Provide the (X, Y) coordinate of the cell's center where the given text is located.  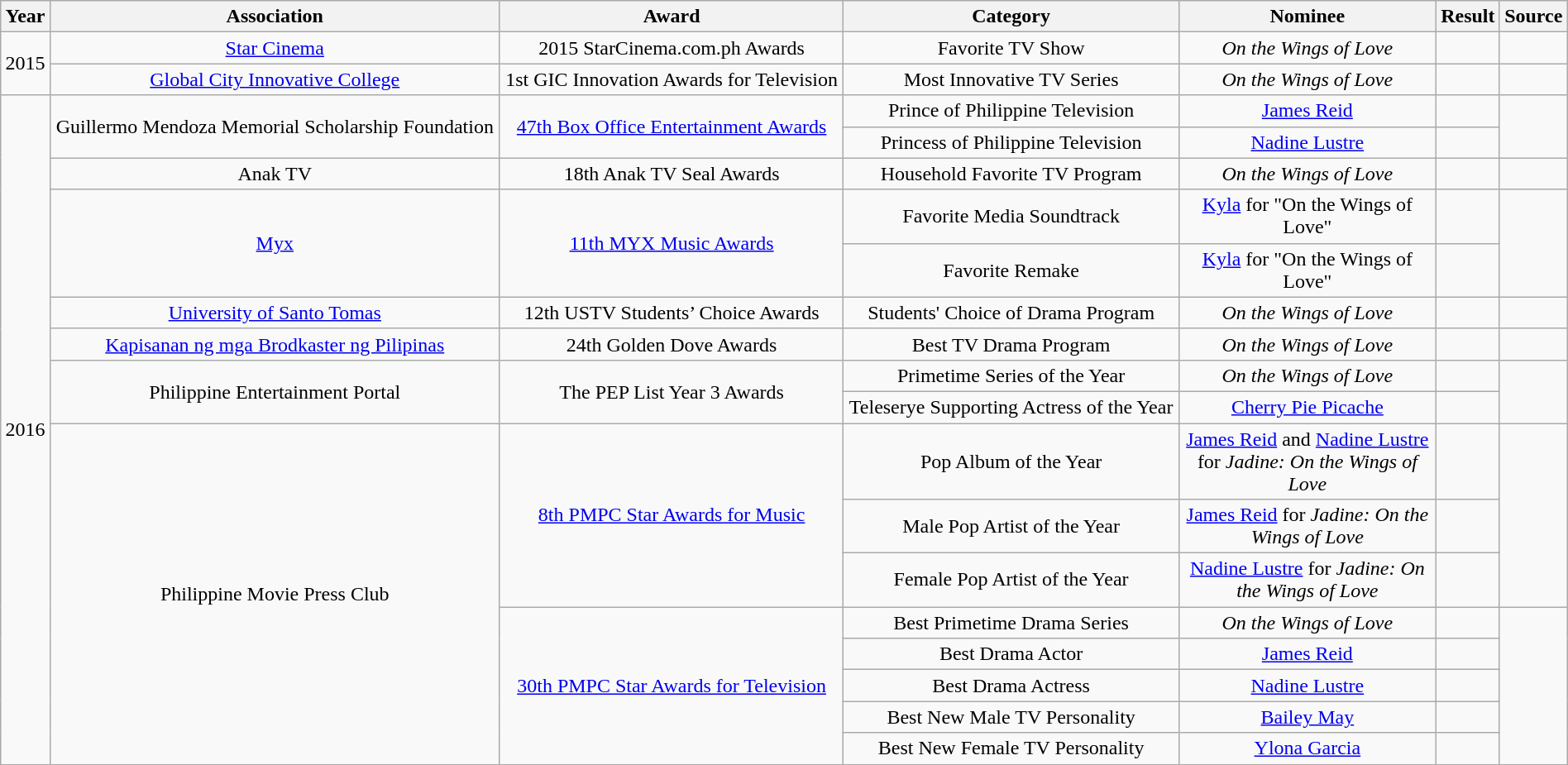
Household Favorite TV Program (1011, 174)
Nadine Lustre for Jadine: On the Wings of Love (1307, 581)
2015 StarCinema.com.ph Awards (672, 48)
Philippine Movie Press Club (275, 594)
Global City Innovative College (275, 79)
Primetime Series of the Year (1011, 375)
Star Cinema (275, 48)
Prince of Philippine Television (1011, 111)
Association (275, 17)
2016 (25, 430)
James Reid for Jadine: On the Wings of Love (1307, 526)
8th PMPC Star Awards for Music (672, 515)
Myx (275, 243)
Favorite Media Soundtrack (1011, 217)
Philippine Entertainment Portal (275, 391)
Source (1533, 17)
Cherry Pie Picache (1307, 407)
Favorite Remake (1011, 270)
University of Santo Tomas (275, 313)
Bailey May (1307, 717)
Year (25, 17)
Best Drama Actress (1011, 686)
Award (672, 17)
Result (1467, 17)
James Reid and Nadine Lustre for Jadine: On the Wings of Love (1307, 461)
11th MYX Music Awards (672, 243)
Female Pop Artist of the Year (1011, 581)
Male Pop Artist of the Year (1011, 526)
Best Primetime Drama Series (1011, 623)
1st GIC Innovation Awards for Television (672, 79)
Best TV Drama Program (1011, 344)
Most Innovative TV Series (1011, 79)
47th Box Office Entertainment Awards (672, 127)
Teleserye Supporting Actress of the Year (1011, 407)
Pop Album of the Year (1011, 461)
Category (1011, 17)
Favorite TV Show (1011, 48)
Ylona Garcia (1307, 748)
Nominee (1307, 17)
Anak TV (275, 174)
Best New Male TV Personality (1011, 717)
2015 (25, 64)
Best Drama Actor (1011, 654)
The PEP List Year 3 Awards (672, 391)
Students' Choice of Drama Program (1011, 313)
Kapisanan ng mga Brodkaster ng Pilipinas (275, 344)
Best New Female TV Personality (1011, 748)
Princess of Philippine Television (1011, 142)
18th Anak TV Seal Awards (672, 174)
12th USTV Students’ Choice Awards (672, 313)
24th Golden Dove Awards (672, 344)
Guillermo Mendoza Memorial Scholarship Foundation (275, 127)
30th PMPC Star Awards for Television (672, 686)
